Return the (x, y) coordinate for the center point of the cell that contains the specified text.  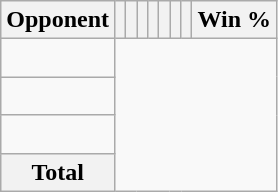
Opponent (58, 20)
Total (58, 172)
Win % (234, 20)
